Return the [x, y] coordinate for the center point of the cell that contains the specified text.  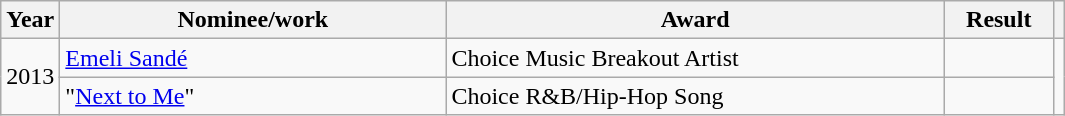
Choice R&B/Hip-Hop Song [696, 96]
Result [998, 20]
Year [30, 20]
Award [696, 20]
Emeli Sandé [253, 58]
2013 [30, 77]
Nominee/work [253, 20]
Choice Music Breakout Artist [696, 58]
"Next to Me" [253, 96]
